From the cell containing the given text, extract its center point as (x, y) coordinate. 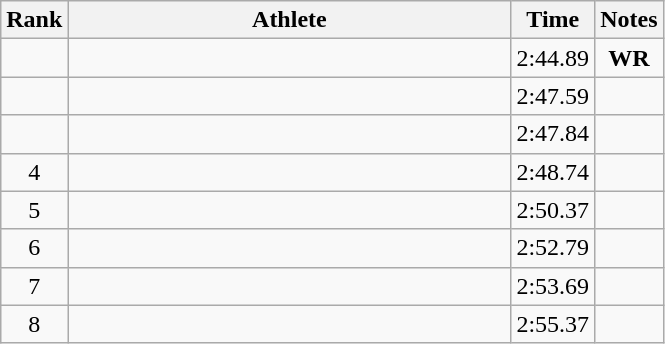
2:52.79 (553, 248)
6 (34, 248)
WR (629, 58)
8 (34, 324)
Time (553, 20)
2:47.84 (553, 134)
5 (34, 210)
7 (34, 286)
2:48.74 (553, 172)
2:50.37 (553, 210)
Athlete (290, 20)
Rank (34, 20)
4 (34, 172)
2:47.59 (553, 96)
2:55.37 (553, 324)
2:53.69 (553, 286)
Notes (629, 20)
2:44.89 (553, 58)
